Find where the given text appears and provide that cell's center as (X, Y) coordinate. 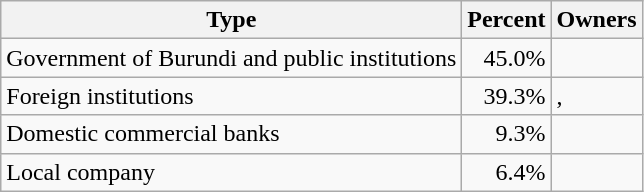
9.3% (506, 134)
Domestic commercial banks (232, 134)
6.4% (506, 172)
Foreign institutions (232, 96)
Government of Burundi and public institutions (232, 58)
Percent (506, 20)
Local company (232, 172)
Owners (596, 20)
45.0% (506, 58)
39.3% (506, 96)
, (596, 96)
Type (232, 20)
